Search for the cell housing the specified text and yield its (x, y) center coordinate. 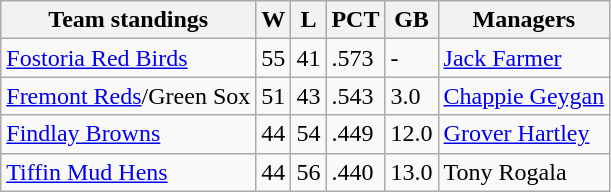
43 (308, 96)
PCT (356, 20)
W (274, 20)
Chappie Geygan (524, 96)
- (412, 58)
Fostoria Red Birds (128, 58)
Fremont Reds/Green Sox (128, 96)
Jack Farmer (524, 58)
Grover Hartley (524, 134)
51 (274, 96)
GB (412, 20)
13.0 (412, 172)
Managers (524, 20)
.440 (356, 172)
Tony Rogala (524, 172)
Team standings (128, 20)
.449 (356, 134)
3.0 (412, 96)
54 (308, 134)
Findlay Browns (128, 134)
12.0 (412, 134)
.573 (356, 58)
56 (308, 172)
L (308, 20)
.543 (356, 96)
41 (308, 58)
55 (274, 58)
Tiffin Mud Hens (128, 172)
